Return (X, Y) of the center of cell containing provided text 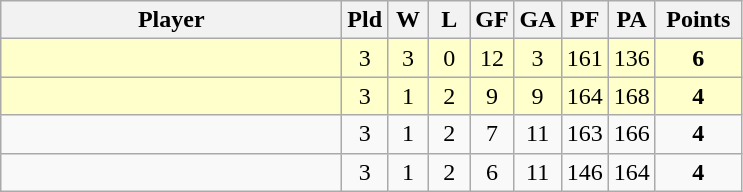
168 (632, 96)
PF (584, 20)
Player (172, 20)
136 (632, 58)
PA (632, 20)
146 (584, 172)
163 (584, 134)
GA (538, 20)
Pld (365, 20)
12 (492, 58)
166 (632, 134)
L (450, 20)
0 (450, 58)
W (408, 20)
GF (492, 20)
Points (698, 20)
7 (492, 134)
161 (584, 58)
